Search for the cell housing the specified text and yield its [x, y] center coordinate. 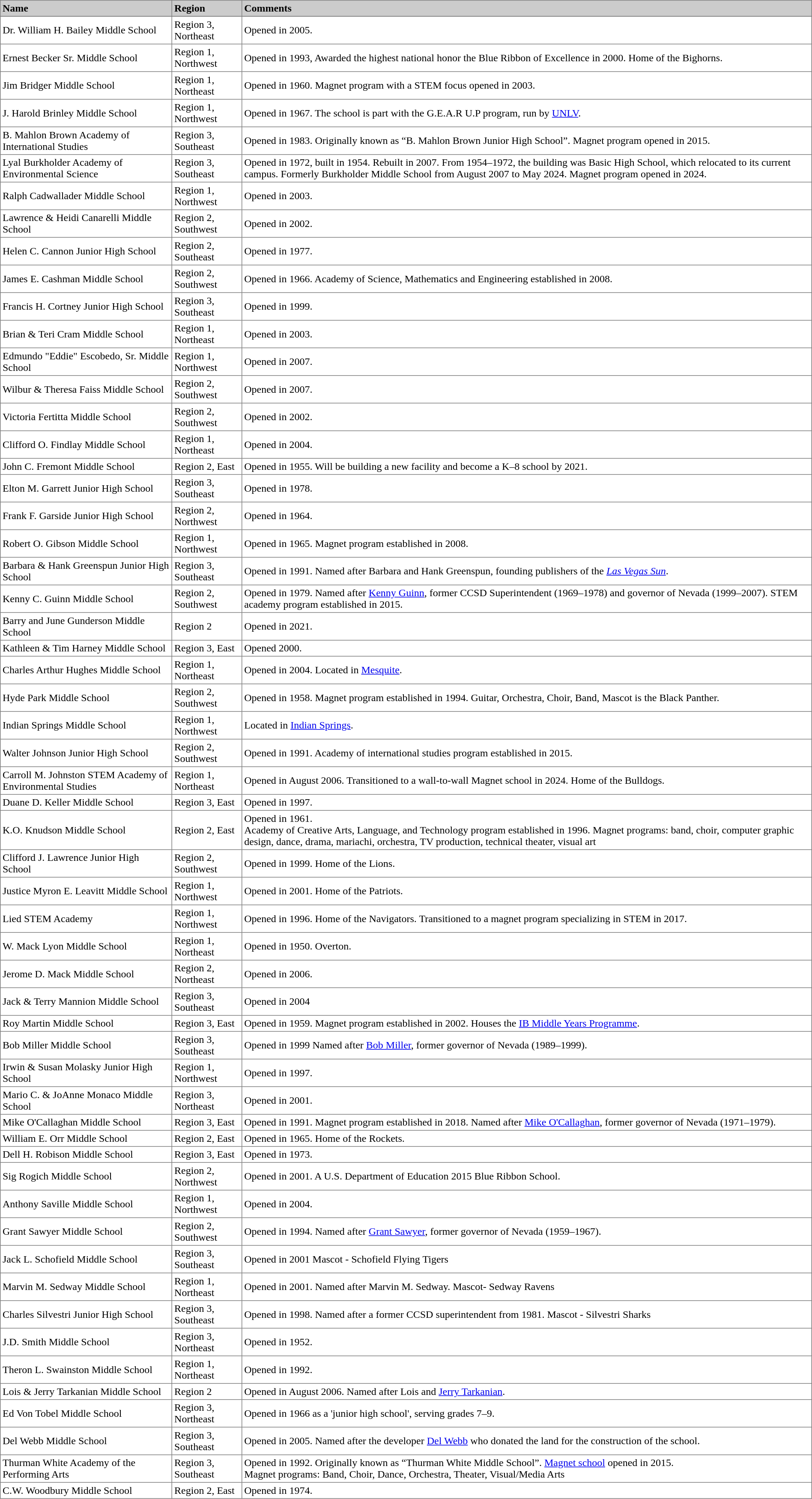
William E. Orr Middle School [87, 1138]
Kathleen & Tim Harney Middle School [87, 648]
Bob Miller Middle School [87, 1045]
Brian & Teri Cram Middle School [87, 334]
Opened in 1965. Home of the Rockets. [527, 1138]
Opened in 2004. Located in Mesquite. [527, 670]
Opened in 2001. [527, 1100]
Charles Arthur Hughes Middle School [87, 670]
Elton M. Garrett Junior High School [87, 488]
Lawrence & Heidi Canarelli Middle School [87, 224]
Mario C. & JoAnne Monaco Middle School [87, 1100]
Grant Sawyer Middle School [87, 1231]
Opened in 1965. Magnet program established in 2008. [527, 543]
Opened in 2001. Named after Marvin M. Sedway. Mascot- Sedway Ravens [527, 1287]
Jack L. Schofield Middle School [87, 1259]
Hyde Park Middle School [87, 698]
John C. Fremont Middle School [87, 466]
Opened in 2004 [527, 1001]
Wilbur & Theresa Faiss Middle School [87, 389]
Theron L. Swainston Middle School [87, 1370]
Opened in 1974. [527, 1490]
Opened in August 2006. Transitioned to a wall-to-wall Magnet school in 2024. Home of the Bulldogs. [527, 780]
Opened in August 2006. Named after Lois and Jerry Tarkanian. [527, 1392]
Opened in 1967. The school is part with the G.E.A.R U.P program, run by UNLV. [527, 113]
Opened in 1983. Originally known as “B. Mahlon Brown Junior High School”. Magnet program opened in 2015. [527, 140]
Frank F. Garside Junior High School [87, 516]
Located in Indian Springs. [527, 725]
Francis H. Cortney Junior High School [87, 306]
Duane D. Keller Middle School [87, 803]
Opened in 1964. [527, 516]
J. Harold Brinley Middle School [87, 113]
Barry and June Gunderson Middle School [87, 626]
Lyal Burkholder Academy of Environmental Science [87, 168]
Opened in 1955. Will be building a new facility and become a K–8 school by 2021. [527, 466]
K.O. Knudson Middle School [87, 830]
Opened in 1999. [527, 306]
Helen C. Cannon Junior High School [87, 251]
Clifford J. Lawrence Junior High School [87, 863]
Ed Von Tobel Middle School [87, 1413]
Edmundo "Eddie" Escobedo, Sr. Middle School [87, 361]
Opened in 1973. [527, 1155]
Dr. William H. Bailey Middle School [87, 30]
Comments [527, 9]
Opened in 1952. [527, 1342]
Opened in 1996. Home of the Navigators. Transitioned to a magnet program specializing in STEM in 2017. [527, 919]
Opened in 2001 Mascot - Schofield Flying Tigers [527, 1259]
Opened in 1992. [527, 1370]
Opened in 1966. Academy of Science, Mathematics and Engineering established in 2008. [527, 279]
Region 2, Northeast [207, 974]
Opened in 2006. [527, 974]
Opened in 2005. Named after the developer Del Webb who donated the land for the construction of the school. [527, 1441]
Anthony Saville Middle School [87, 1204]
Opened in 2021. [527, 626]
Opened in 1994. Named after Grant Sawyer, former governor of Nevada (1959–1967). [527, 1231]
Opened in 2001. Home of the Patriots. [527, 891]
Barbara & Hank Greenspun Junior High School [87, 571]
Opened in 1991. Academy of international studies program established in 2015. [527, 753]
Jack & Terry Mannion Middle School [87, 1001]
Opened in 1993, Awarded the highest national honor the Blue Ribbon of Excellence in 2000. Home of the Bighorns. [527, 58]
B. Mahlon Brown Academy of International Studies [87, 140]
Carroll M. Johnston STEM Academy of Environmental Studies [87, 780]
Sig Rogich Middle School [87, 1176]
Charles Silvestri Junior High School [87, 1314]
Ralph Cadwallader Middle School [87, 196]
Jim Bridger Middle School [87, 85]
Region 2, Southeast [207, 251]
Opened in 1998. Named after a former CCSD superintendent from 1981. Mascot - Silvestri Sharks [527, 1314]
Justice Myron E. Leavitt Middle School [87, 891]
Clifford O. Findlay Middle School [87, 445]
Jerome D. Mack Middle School [87, 974]
Indian Springs Middle School [87, 725]
Del Webb Middle School [87, 1441]
Opened in 1966 as a 'junior high school', serving grades 7–9. [527, 1413]
Ernest Becker Sr. Middle School [87, 58]
Marvin M. Sedway Middle School [87, 1287]
C.W. Woodbury Middle School [87, 1490]
Mike O'Callaghan Middle School [87, 1123]
Opened in 1977. [527, 251]
Opened in 2001. A U.S. Department of Education 2015 Blue Ribbon School. [527, 1176]
Irwin & Susan Molasky Junior High School [87, 1073]
James E. Cashman Middle School [87, 279]
J.D. Smith Middle School [87, 1342]
Opened in 1999. Home of the Lions. [527, 863]
Opened in 1959. Magnet program established in 2002. Houses the IB Middle Years Programme. [527, 1024]
Opened in 1950. Overton. [527, 946]
Robert O. Gibson Middle School [87, 543]
Dell H. Robison Middle School [87, 1155]
Opened in 1978. [527, 488]
Thurman White Academy of the Performing Arts [87, 1469]
Region [207, 9]
Victoria Fertitta Middle School [87, 417]
Roy Martin Middle School [87, 1024]
W. Mack Lyon Middle School [87, 946]
Opened in 1958. Magnet program established in 1994. Guitar, Orchestra, Choir, Band, Mascot is the Black Panther. [527, 698]
Opened in 1999 Named after Bob Miller, former governor of Nevada (1989–1999). [527, 1045]
Kenny C. Guinn Middle School [87, 599]
Name [87, 9]
Opened in 2005. [527, 30]
Opened 2000. [527, 648]
Lied STEM Academy [87, 919]
Opened in 1960. Magnet program with a STEM focus opened in 2003. [527, 85]
Opened in 1991. Named after Barbara and Hank Greenspun, founding publishers of the Las Vegas Sun. [527, 571]
Lois & Jerry Tarkanian Middle School [87, 1392]
Opened in 1991. Magnet program established in 2018. Named after Mike O'Callaghan, former governor of Nevada (1971–1979). [527, 1123]
Walter Johnson Junior High School [87, 753]
